Output the (x, y) coordinate of the center of the cell containing the given text.  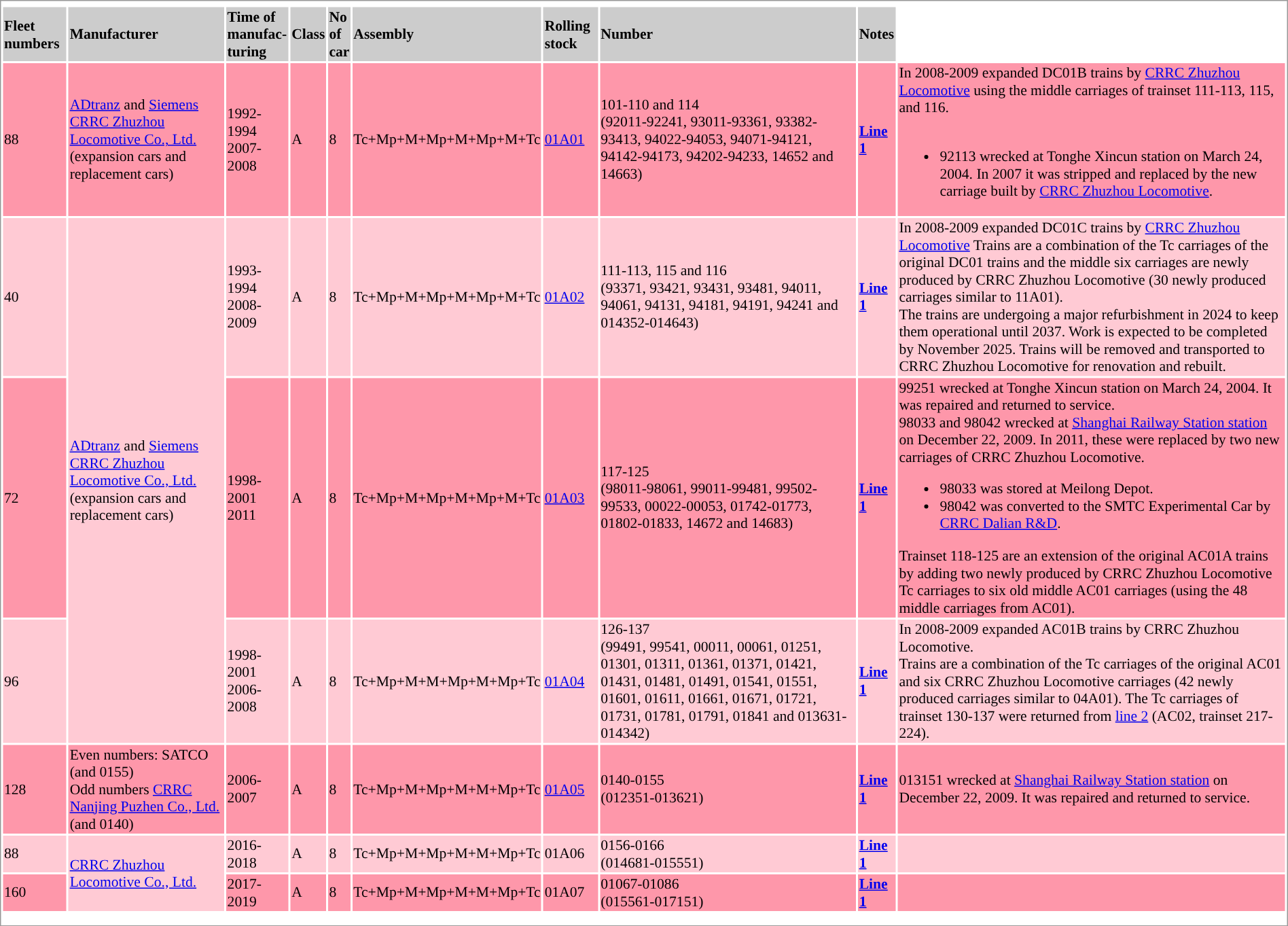
01A04 (571, 681)
1998-20012006-2008 (257, 681)
01A03 (571, 497)
Assembly (447, 34)
1992-19942007-2008 (257, 140)
96 (35, 681)
01A01 (571, 140)
2016-2018 (257, 853)
Number (728, 34)
1998-20012011 (257, 497)
013151 wrecked at Shanghai Railway Station station on December 22, 2009. It was repaired and returned to service. (1092, 789)
0156-0166(014681-015551) (728, 853)
01A05 (571, 789)
01A07 (571, 892)
Even numbers: SATCO (and 0155)Odd numbers CRRC Nanjing Puzhen Co., Ltd. (and 0140) (147, 789)
40 (35, 297)
Time of manufac-turing (257, 34)
Tc+Mp+M+M+Mp+M+Mp+Tc (447, 681)
Notes (877, 34)
72 (35, 497)
01A06 (571, 853)
Fleet numbers (35, 34)
Manufacturer (147, 34)
0140-0155(012351-013621) (728, 789)
Class (308, 34)
128 (35, 789)
No of car (340, 34)
01A02 (571, 297)
CRRC Zhuzhou Locomotive Co., Ltd. (147, 872)
160 (35, 892)
117-125(98011-98061, 99011-99481, 99502-99533, 00022-00053, 01742-01773, 01802-01833, 14672 and 14683) (728, 497)
2017-2019 (257, 892)
111-113, 115 and 116(93371, 93421, 93431, 93481, 94011, 94061, 94131, 94181, 94191, 94241 and 014352-014643) (728, 297)
101-110 and 114(92011-92241, 93011-93361, 93382-93413, 94022-94053, 94071-94121, 94142-94173, 94202-94233, 14652 and 14663) (728, 140)
1993-19942008-2009 (257, 297)
Rolling stock (571, 34)
01067-01086(015561-017151) (728, 892)
2006-2007 (257, 789)
